For the text-containing cell, return its midpoint in (x, y) coordinate format. 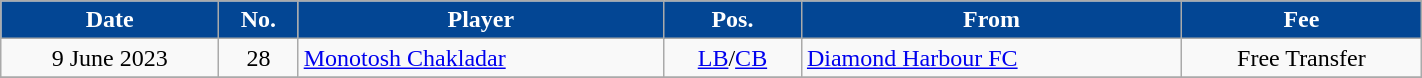
Pos. (732, 20)
9 June 2023 (110, 58)
Free Transfer (1302, 58)
Fee (1302, 20)
LB/CB (732, 58)
28 (259, 58)
Diamond Harbour FC (991, 58)
Player (480, 20)
Monotosh Chakladar (480, 58)
Date (110, 20)
No. (259, 20)
From (991, 20)
